Search for the cell housing the specified text and yield its [x, y] center coordinate. 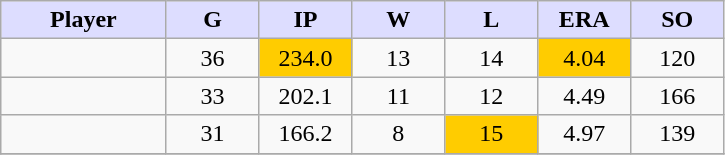
234.0 [306, 58]
8 [398, 134]
4.04 [584, 58]
166 [678, 96]
SO [678, 20]
36 [212, 58]
W [398, 20]
ERA [584, 20]
31 [212, 134]
120 [678, 58]
15 [492, 134]
12 [492, 96]
4.49 [584, 96]
IP [306, 20]
33 [212, 96]
11 [398, 96]
4.97 [584, 134]
13 [398, 58]
Player [84, 20]
G [212, 20]
202.1 [306, 96]
14 [492, 58]
L [492, 20]
139 [678, 134]
166.2 [306, 134]
